Extract the [x, y] coordinate from the center of the cell holding the provided text.  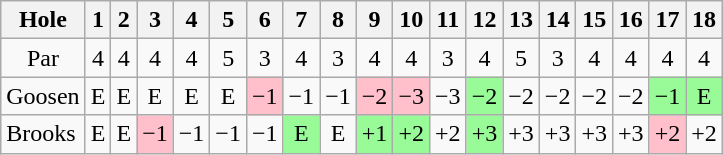
11 [448, 20]
7 [302, 20]
Par [43, 58]
Brooks [43, 134]
16 [632, 20]
+1 [374, 134]
6 [264, 20]
13 [522, 20]
18 [704, 20]
17 [668, 20]
9 [374, 20]
12 [484, 20]
2 [124, 20]
Hole [43, 20]
8 [338, 20]
Goosen [43, 96]
15 [594, 20]
10 [412, 20]
14 [558, 20]
1 [98, 20]
